Identify which cell holds the provided text, then report its (X, Y) central coordinate. 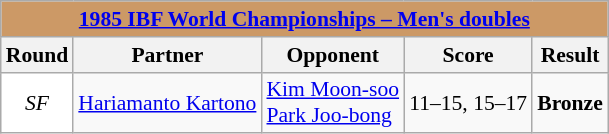
Result (570, 55)
SF (38, 102)
1985 IBF World Championships – Men's doubles (304, 19)
11–15, 15–17 (468, 102)
Kim Moon-soo Park Joo-bong (332, 102)
Hariamanto Kartono (167, 102)
Partner (167, 55)
Score (468, 55)
Round (38, 55)
Opponent (332, 55)
Bronze (570, 102)
